For the text-containing cell, return its midpoint in [x, y] coordinate format. 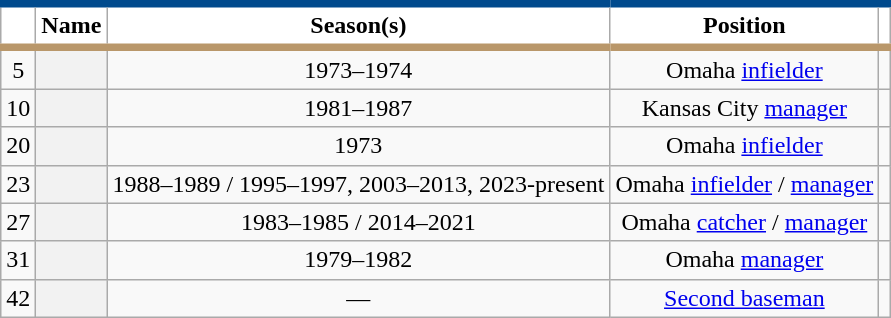
— [358, 298]
Position [744, 26]
23 [18, 184]
42 [18, 298]
20 [18, 146]
1983–1985 / 2014–2021 [358, 222]
Omaha manager [744, 260]
27 [18, 222]
Omaha catcher / manager [744, 222]
31 [18, 260]
1973 [358, 146]
1988–1989 / 1995–1997, 2003–2013, 2023-present [358, 184]
1981–1987 [358, 108]
Omaha infielder / manager [744, 184]
Kansas City manager [744, 108]
1973–1974 [358, 68]
Name [72, 26]
Season(s) [358, 26]
Second baseman [744, 298]
1979–1982 [358, 260]
10 [18, 108]
5 [18, 68]
